Pinpoint the cell where the given text exists, returning its [X, Y] midpoint coordinate. 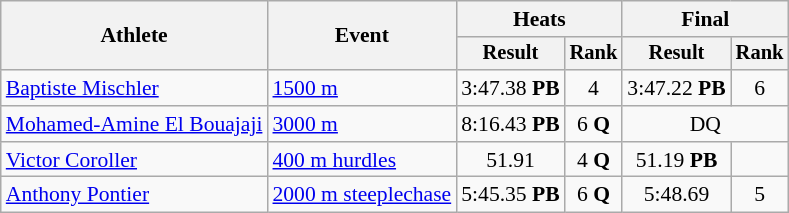
Mohamed-Amine El Bouajaji [134, 124]
3:47.22 PB [676, 88]
Final [705, 19]
3:47.38 PB [510, 88]
6 [760, 88]
Heats [539, 19]
5:45.35 PB [510, 195]
51.19 PB [676, 160]
Event [362, 36]
8:16.43 PB [510, 124]
Anthony Pontier [134, 195]
Victor Coroller [134, 160]
4 Q [594, 160]
1500 m [362, 88]
3000 m [362, 124]
400 m hurdles [362, 160]
2000 m steeplechase [362, 195]
51.91 [510, 160]
Athlete [134, 36]
DQ [705, 124]
4 [594, 88]
5:48.69 [676, 195]
Baptiste Mischler [134, 88]
5 [760, 195]
